Pinpoint the cell where the given text exists, returning its [X, Y] midpoint coordinate. 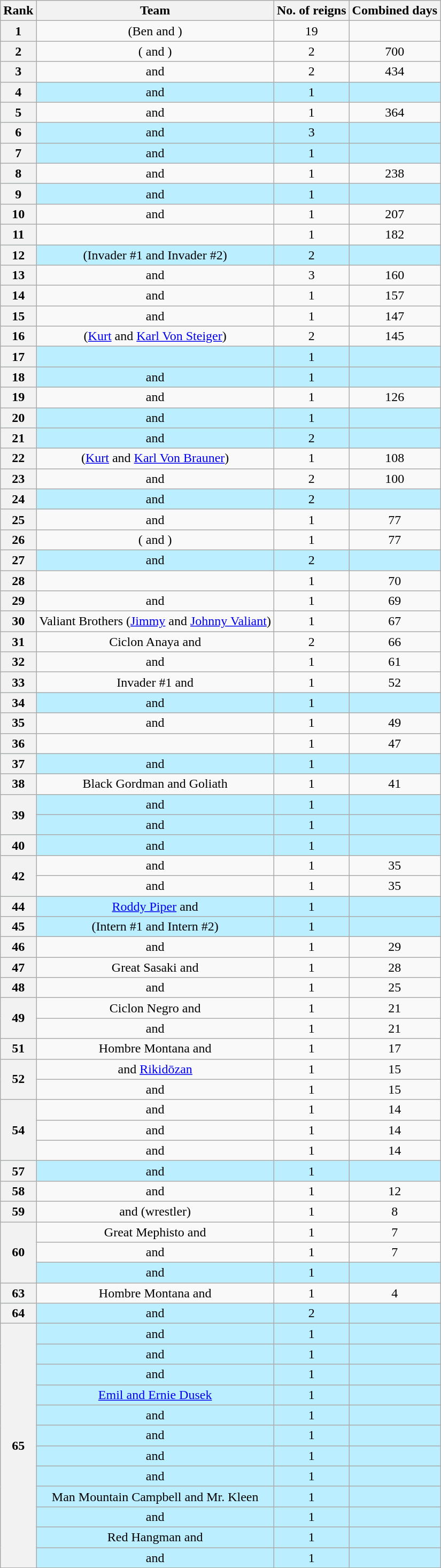
Valiant Brothers (Jimmy and Johnny Valiant) [155, 621]
157 [394, 296]
59 [18, 1211]
Great Mephisto and [155, 1232]
67 [394, 621]
and (wrestler) [155, 1211]
Ciclon Negro and [155, 1008]
Invader #1 and [155, 682]
700 [394, 51]
(Intern #1 and Intern #2) [155, 927]
Combined days [394, 11]
44 [18, 906]
108 [394, 458]
434 [394, 72]
51 [18, 1049]
31 [18, 642]
34 [18, 703]
Roddy Piper and [155, 906]
5 [18, 112]
16 [18, 336]
60 [18, 1252]
33 [18, 682]
57 [18, 1171]
20 [18, 418]
147 [394, 316]
(Invader #1 and Invader #2) [155, 255]
63 [18, 1293]
32 [18, 662]
238 [394, 173]
61 [394, 662]
48 [18, 988]
182 [394, 234]
207 [394, 214]
No. of reigns [311, 11]
40 [18, 845]
13 [18, 275]
23 [18, 479]
36 [18, 743]
364 [394, 112]
30 [18, 621]
54 [18, 1130]
Black Gordman and Goliath [155, 784]
(Ben and ) [155, 31]
18 [18, 377]
11 [18, 234]
65 [18, 1446]
70 [394, 580]
9 [18, 194]
145 [394, 336]
38 [18, 784]
6 [18, 133]
126 [394, 397]
Ciclon Anaya and [155, 642]
Red Hangman and [155, 1537]
Man Mountain Campbell and Mr. Kleen [155, 1496]
26 [18, 540]
37 [18, 764]
42 [18, 875]
Rank [18, 11]
45 [18, 927]
64 [18, 1313]
Team [155, 11]
Emil and Ernie Dusek [155, 1395]
58 [18, 1191]
(Kurt and Karl Von Brauner) [155, 458]
(Kurt and Karl Von Steiger) [155, 336]
10 [18, 214]
24 [18, 499]
100 [394, 479]
69 [394, 601]
66 [394, 642]
Great Sasaki and [155, 967]
39 [18, 814]
46 [18, 947]
27 [18, 560]
160 [394, 275]
and Rikidōzan [155, 1069]
41 [394, 784]
22 [18, 458]
